Find where the given text appears and provide that cell's center as [x, y] coordinate. 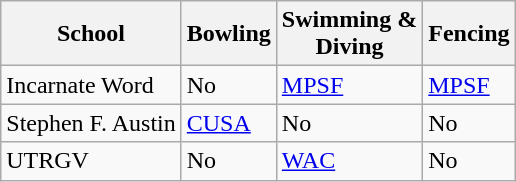
Incarnate Word [91, 85]
Stephen F. Austin [91, 123]
WAC [349, 161]
Bowling [228, 34]
Fencing [469, 34]
Swimming &Diving [349, 34]
School [91, 34]
CUSA [228, 123]
UTRGV [91, 161]
